Output the (x, y) coordinate of the center of the cell containing the given text.  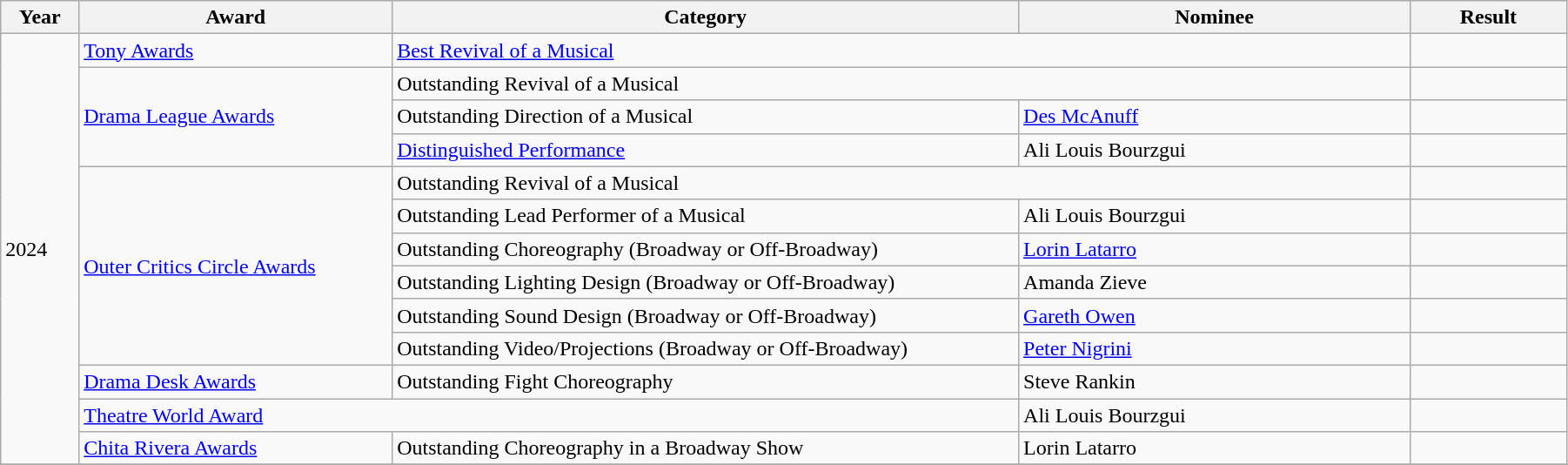
Best Revival of a Musical (901, 51)
Des McAnuff (1215, 117)
Result (1488, 17)
Outstanding Lead Performer of a Musical (706, 216)
2024 (40, 249)
Outstanding Lighting Design (Broadway or Off-Broadway) (706, 282)
Outstanding Choreography in a Broadway Show (706, 448)
Outstanding Sound Design (Broadway or Off-Broadway) (706, 315)
Outstanding Direction of a Musical (706, 117)
Tony Awards (236, 51)
Amanda Zieve (1215, 282)
Theatre World Award (549, 415)
Drama League Awards (236, 117)
Peter Nigrini (1215, 348)
Outstanding Fight Choreography (706, 381)
Outer Critics Circle Awards (236, 266)
Nominee (1215, 17)
Year (40, 17)
Outstanding Video/Projections (Broadway or Off-Broadway) (706, 348)
Category (706, 17)
Award (236, 17)
Drama Desk Awards (236, 381)
Gareth Owen (1215, 315)
Chita Rivera Awards (236, 448)
Steve Rankin (1215, 381)
Distinguished Performance (706, 150)
Outstanding Choreography (Broadway or Off-Broadway) (706, 249)
